Extract the (X, Y) coordinate from the center of the cell holding the provided text.  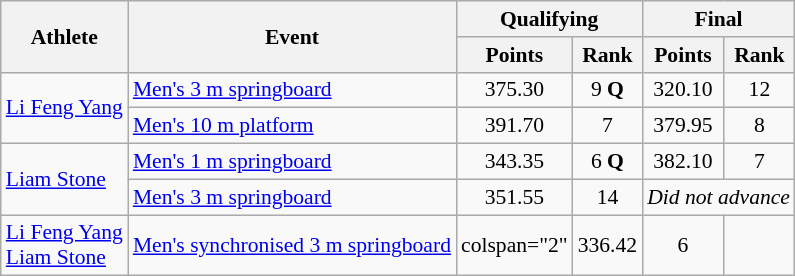
Men's synchronised 3 m springboard (292, 246)
Event (292, 36)
14 (608, 197)
Men's 10 m platform (292, 126)
Final (718, 19)
391.70 (514, 126)
9 Q (608, 90)
colspan="2" (514, 246)
Athlete (64, 36)
320.10 (683, 90)
382.10 (683, 162)
Did not advance (718, 197)
Men's 1 m springboard (292, 162)
351.55 (514, 197)
12 (760, 90)
6 Q (608, 162)
Li Feng Yang (64, 108)
6 (683, 246)
336.42 (608, 246)
Qualifying (549, 19)
Li Feng YangLiam Stone (64, 246)
379.95 (683, 126)
Liam Stone (64, 180)
343.35 (514, 162)
8 (760, 126)
375.30 (514, 90)
